Search for the cell housing the specified text and yield its [x, y] center coordinate. 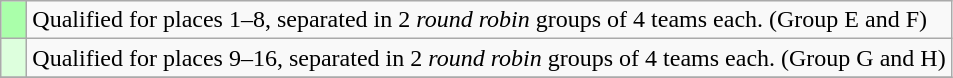
Qualified for places 1–8, separated in 2 round robin groups of 4 teams each. (Group E and F) [489, 20]
Qualified for places 9–16, separated in 2 round robin groups of 4 teams each. (Group G and H) [489, 58]
